Search for the cell housing the specified text and yield its (X, Y) center coordinate. 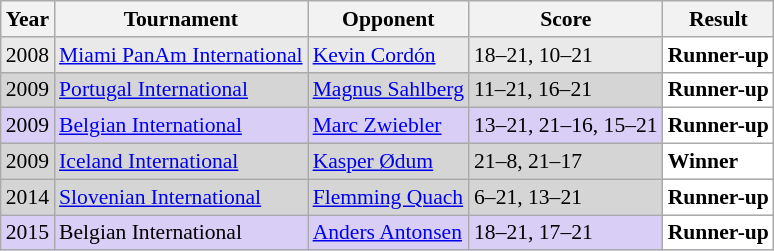
Year (28, 19)
Opponent (388, 19)
Kevin Cordón (388, 55)
Winner (718, 162)
13–21, 21–16, 15–21 (566, 126)
2014 (28, 197)
11–21, 16–21 (566, 90)
Tournament (181, 19)
Flemming Quach (388, 197)
Magnus Sahlberg (388, 90)
21–8, 21–17 (566, 162)
18–21, 17–21 (566, 233)
Marc Zwiebler (388, 126)
Portugal International (181, 90)
Kasper Ødum (388, 162)
18–21, 10–21 (566, 55)
Result (718, 19)
2015 (28, 233)
Miami PanAm International (181, 55)
2008 (28, 55)
Anders Antonsen (388, 233)
Slovenian International (181, 197)
Iceland International (181, 162)
Score (566, 19)
6–21, 13–21 (566, 197)
